From the cell containing the given text, extract its center point as [X, Y] coordinate. 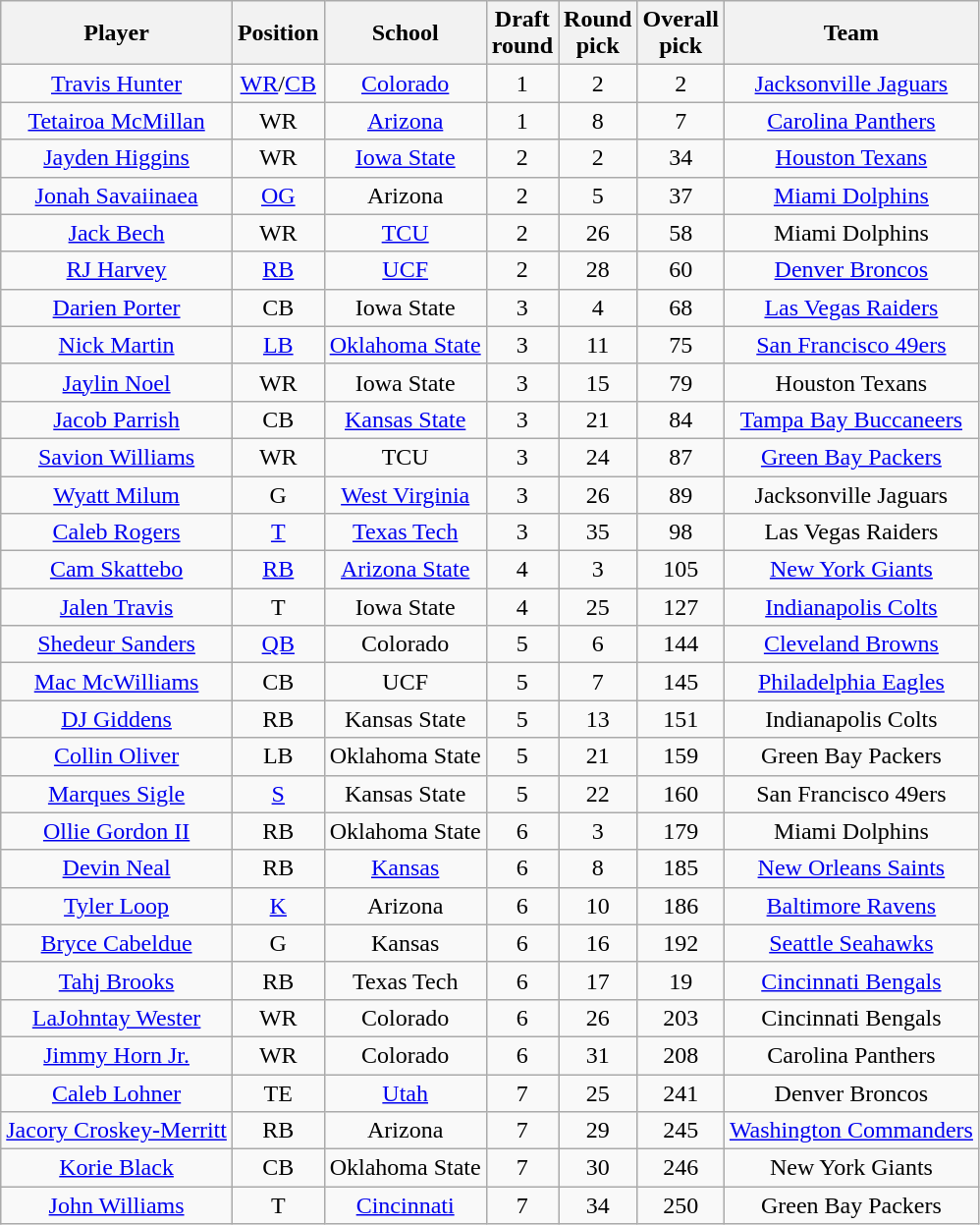
Team [850, 33]
15 [598, 382]
24 [598, 457]
Korie Black [117, 1168]
TE [278, 1093]
Devin Neal [117, 868]
Travis Hunter [117, 84]
245 [681, 1131]
Baltimore Ravens [850, 906]
Draftround [522, 33]
Position [278, 33]
68 [681, 307]
Savion Williams [117, 457]
School [405, 33]
28 [598, 270]
Ollie Gordon II [117, 831]
John Williams [117, 1205]
Wyatt Milum [117, 494]
185 [681, 868]
Jaylin Noel [117, 382]
Jimmy Horn Jr. [117, 1055]
Jacory Croskey-Merritt [117, 1131]
Player [117, 33]
RJ Harvey [117, 270]
37 [681, 195]
Bryce Cabeldue [117, 943]
186 [681, 906]
241 [681, 1093]
Cincinnati [405, 1205]
151 [681, 719]
17 [598, 980]
S [278, 794]
192 [681, 943]
19 [681, 980]
Jacob Parrish [117, 419]
Seattle Seahawks [850, 943]
Jack Bech [117, 233]
84 [681, 419]
Marques Sigle [117, 794]
22 [598, 794]
60 [681, 270]
250 [681, 1205]
127 [681, 607]
Collin Oliver [117, 756]
11 [598, 345]
Cam Skattebo [117, 570]
Overallpick [681, 33]
Caleb Rogers [117, 532]
DJ Giddens [117, 719]
Caleb Lohner [117, 1093]
Tampa Bay Buccaneers [850, 419]
145 [681, 682]
58 [681, 233]
Utah [405, 1093]
Jayden Higgins [117, 158]
159 [681, 756]
160 [681, 794]
Mac McWilliams [117, 682]
246 [681, 1168]
OG [278, 195]
16 [598, 943]
13 [598, 719]
89 [681, 494]
179 [681, 831]
79 [681, 382]
WR/CB [278, 84]
30 [598, 1168]
208 [681, 1055]
203 [681, 1018]
Washington Commanders [850, 1131]
Tahj Brooks [117, 980]
Arizona State [405, 570]
LaJohntay Wester [117, 1018]
10 [598, 906]
Tyler Loop [117, 906]
Cleveland Browns [850, 644]
Roundpick [598, 33]
144 [681, 644]
75 [681, 345]
98 [681, 532]
35 [598, 532]
105 [681, 570]
West Virginia [405, 494]
Nick Martin [117, 345]
Jonah Savaiinaea [117, 195]
29 [598, 1131]
New Orleans Saints [850, 868]
Tetairoa McMillan [117, 121]
QB [278, 644]
87 [681, 457]
Jalen Travis [117, 607]
Darien Porter [117, 307]
31 [598, 1055]
K [278, 906]
Shedeur Sanders [117, 644]
Philadelphia Eagles [850, 682]
